Extract the (x, y) coordinate from the center of the cell holding the provided text.  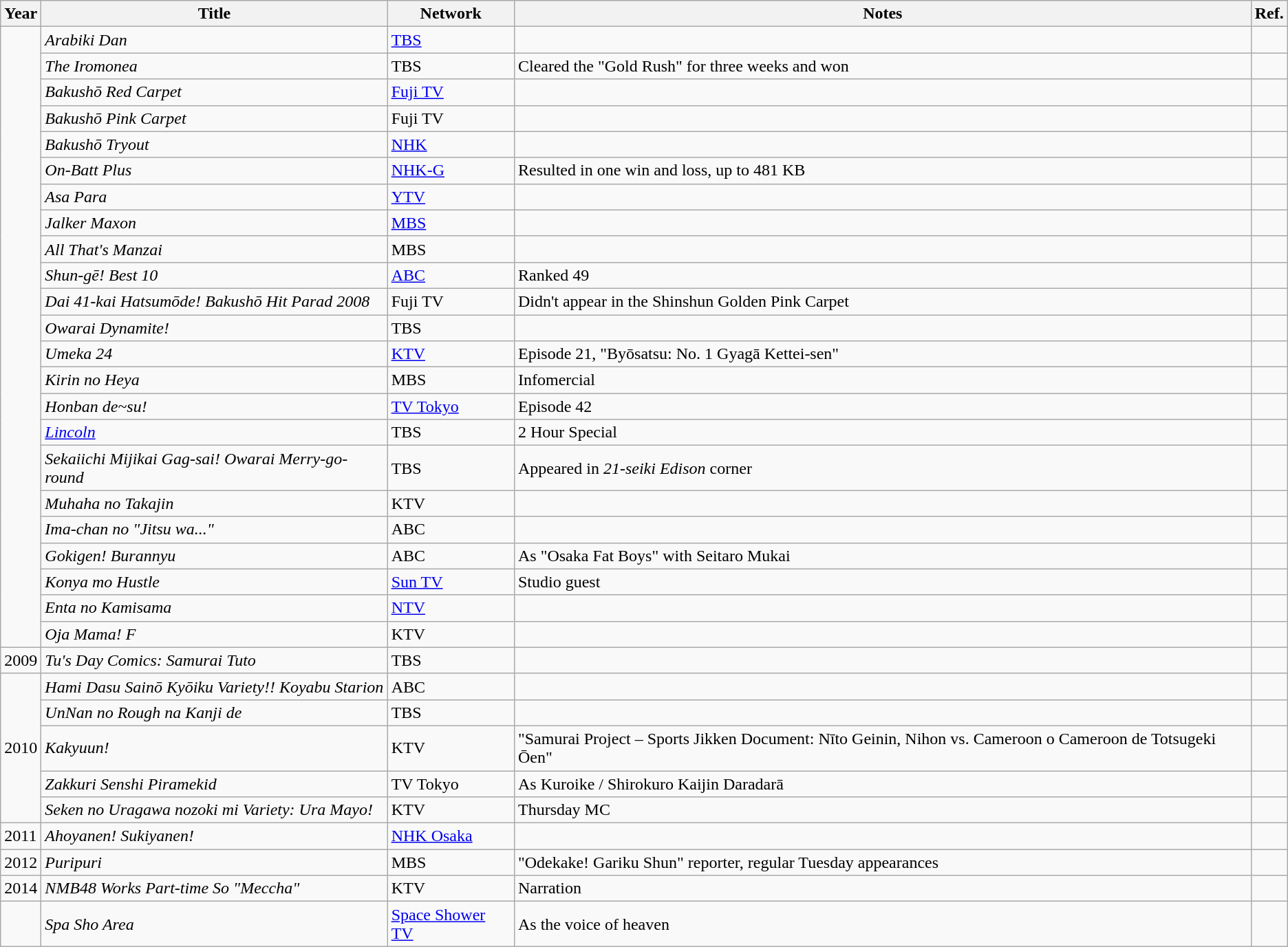
Hami Dasu Sainō Kyōiku Variety!! Koyabu Starion (215, 686)
Title (215, 14)
"Odekake! Gariku Shun" reporter, regular Tuesday appearances (882, 862)
NHK-G (451, 171)
Infomercial (882, 380)
Didn't appear in the Shinshun Golden Pink Carpet (882, 301)
Space Shower TV (451, 924)
Thursday MC (882, 810)
Bakushō Pink Carpet (215, 118)
Sun TV (451, 582)
UnNan no Rough na Kanji de (215, 712)
NTV (451, 608)
Enta no Kamisama (215, 608)
Zakkuri Senshi Piramekid (215, 783)
Narration (882, 889)
2012 (21, 862)
Konya mo Hustle (215, 582)
Seken no Uragawa nozoki mi Variety: Ura Mayo! (215, 810)
As the voice of heaven (882, 924)
Dai 41-kai Hatsumōde! Bakushō Hit Parad 2008 (215, 301)
Resulted in one win and loss, up to 481 KB (882, 171)
NHK Osaka (451, 836)
Kakyuun! (215, 748)
Ranked 49 (882, 275)
Bakushō Red Carpet (215, 92)
Appeared in 21-seiki Edison corner (882, 468)
NHK (451, 144)
Cleared the "Gold Rush" for three weeks and won (882, 66)
Studio guest (882, 582)
2 Hour Special (882, 433)
Sekaiichi Mijikai Gag-sai! Owarai Merry-go-round (215, 468)
Shun-gē! Best 10 (215, 275)
All That's Manzai (215, 249)
Oja Mama! F (215, 634)
2010 (21, 748)
Tu's Day Comics: Samurai Tuto (215, 660)
Muhaha no Takajin (215, 503)
As Kuroike / Shirokuro Kaijin Daradarā (882, 783)
Lincoln (215, 433)
Bakushō Tryout (215, 144)
Notes (882, 14)
On-Batt Plus (215, 171)
Network (451, 14)
Umeka 24 (215, 354)
Ref. (1269, 14)
Ima-chan no "Jitsu wa..." (215, 530)
Gokigen! Burannyu (215, 556)
Arabiki Dan (215, 40)
2014 (21, 889)
Episode 42 (882, 406)
Owarai Dynamite! (215, 328)
NMB48 Works Part-time So "Meccha" (215, 889)
Puripuri (215, 862)
Kirin no Heya (215, 380)
2011 (21, 836)
Asa Para (215, 197)
YTV (451, 197)
"Samurai Project – Sports Jikken Document: Nīto Geinin, Nihon vs. Cameroon o Cameroon de Totsugeki Ōen" (882, 748)
Episode 21, "Byōsatsu: No. 1 Gyagā Kettei-sen" (882, 354)
As "Osaka Fat Boys" with Seitaro Mukai (882, 556)
The Iromonea (215, 66)
2009 (21, 660)
Ahoyanen! Sukiyanen! (215, 836)
Jalker Maxon (215, 223)
Spa Sho Area (215, 924)
Year (21, 14)
Honban de~su! (215, 406)
